Determine the (x, y) coordinate at the center of the cell enclosing the given text.  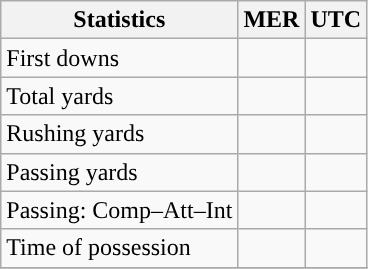
UTC (336, 20)
MER (272, 20)
Passing: Comp–Att–Int (120, 210)
Rushing yards (120, 134)
First downs (120, 58)
Time of possession (120, 248)
Total yards (120, 96)
Passing yards (120, 172)
Statistics (120, 20)
